Search for the cell housing the specified text and yield its [X, Y] center coordinate. 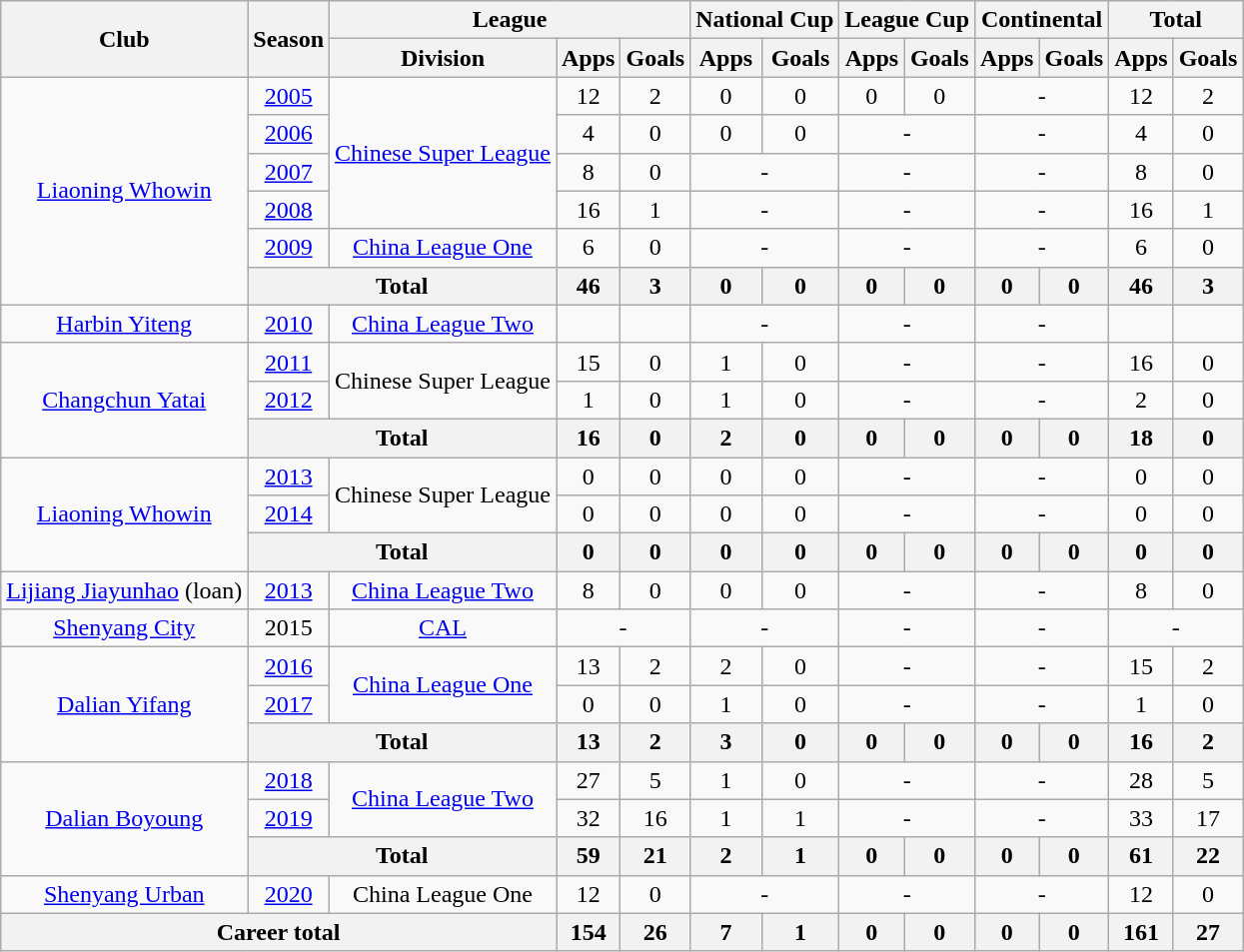
CAL [444, 628]
Division [444, 58]
2014 [289, 514]
National Cup [765, 20]
Continental [1042, 20]
League [510, 20]
59 [588, 856]
2010 [289, 324]
2011 [289, 362]
2016 [289, 666]
Season [289, 39]
2017 [289, 704]
7 [726, 932]
League Cup [907, 20]
61 [1141, 856]
2008 [289, 210]
2009 [289, 248]
18 [1141, 438]
Club [124, 39]
33 [1141, 818]
Shenyang City [124, 628]
Harbin Yiteng [124, 324]
Dalian Boyoung [124, 818]
2018 [289, 780]
2012 [289, 400]
2006 [289, 134]
22 [1208, 856]
17 [1208, 818]
2015 [289, 628]
161 [1141, 932]
28 [1141, 780]
154 [588, 932]
2020 [289, 894]
Shenyang Urban [124, 894]
26 [655, 932]
2005 [289, 96]
Changchun Yatai [124, 400]
Career total [279, 932]
2019 [289, 818]
2007 [289, 172]
Lijiang Jiayunhao (loan) [124, 590]
21 [655, 856]
Dalian Yifang [124, 704]
32 [588, 818]
